Detect which cell encompasses the target text, then output its (X, Y) center coordinate. 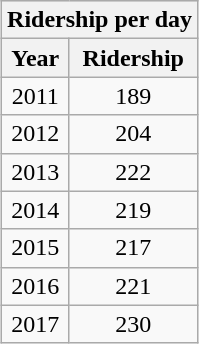
189 (134, 96)
2017 (36, 324)
2012 (36, 134)
Year (36, 58)
222 (134, 172)
2015 (36, 248)
2011 (36, 96)
204 (134, 134)
Ridership (134, 58)
217 (134, 248)
2016 (36, 286)
2014 (36, 210)
Ridership per day (100, 20)
221 (134, 286)
2013 (36, 172)
230 (134, 324)
219 (134, 210)
